Provide the (X, Y) coordinate of the cell's center where the given text is located.  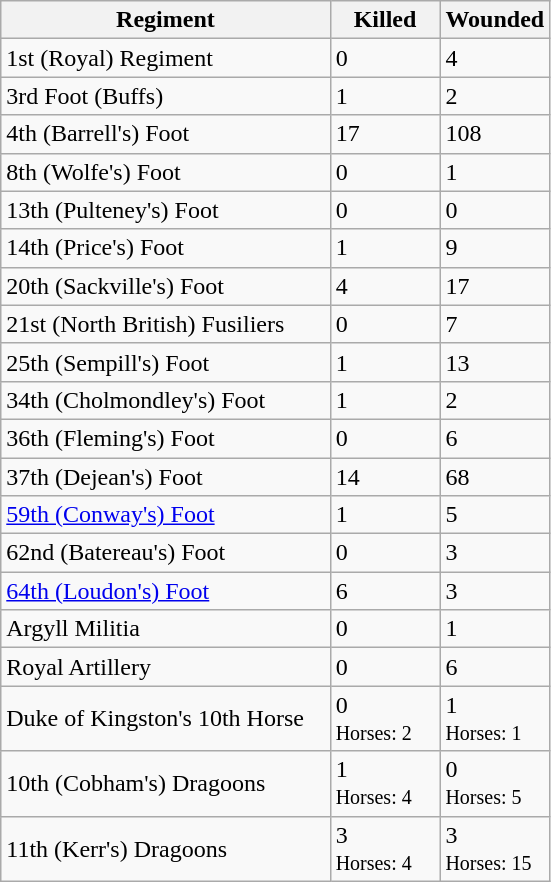
25th (Sempill's) Foot (166, 362)
3Horses: 4 (385, 848)
Regiment (166, 20)
Royal Artillery (166, 667)
37th (Dejean's) Foot (166, 477)
0Horses: 2 (385, 718)
1Horses: 4 (385, 784)
1Horses: 1 (495, 718)
36th (Fleming's) Foot (166, 438)
Duke of Kingston's 10th Horse (166, 718)
14th (Price's) Foot (166, 248)
64th (Loudon's) Foot (166, 591)
3rd Foot (Buffs) (166, 96)
7 (495, 324)
13 (495, 362)
Killed (385, 20)
59th (Conway's) Foot (166, 515)
20th (Sackville's) Foot (166, 286)
Argyll Militia (166, 629)
3Horses: 15 (495, 848)
9 (495, 248)
8th (Wolfe's) Foot (166, 172)
11th (Kerr's) Dragoons (166, 848)
5 (495, 515)
13th (Pulteney's) Foot (166, 210)
Wounded (495, 20)
1st (Royal) Regiment (166, 58)
0Horses: 5 (495, 784)
68 (495, 477)
108 (495, 134)
21st (North British) Fusiliers (166, 324)
62nd (Batereau's) Foot (166, 553)
34th (Cholmondley's) Foot (166, 400)
4th (Barrell's) Foot (166, 134)
14 (385, 477)
10th (Cobham's) Dragoons (166, 784)
